Output the [X, Y] coordinate of the center of the cell containing the given text.  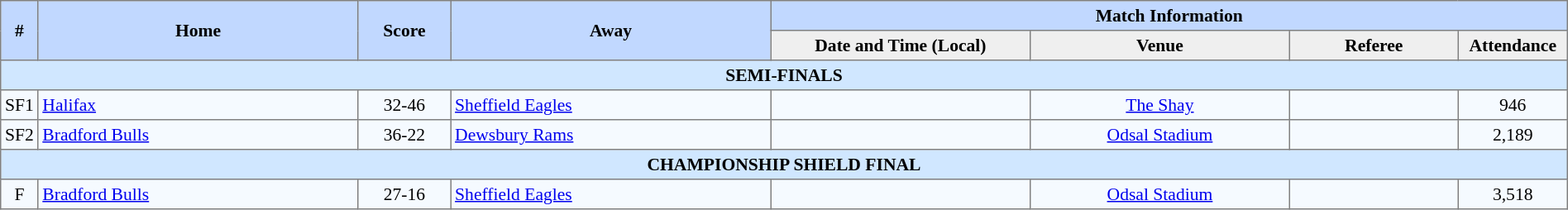
Attendance [1513, 45]
Home [198, 31]
Dewsbury Rams [610, 135]
Score [404, 31]
F [20, 194]
Referee [1374, 45]
2,189 [1513, 135]
Match Information [1169, 16]
SF2 [20, 135]
SEMI-FINALS [784, 75]
Venue [1160, 45]
27-16 [404, 194]
Halifax [198, 105]
3,518 [1513, 194]
SF1 [20, 105]
# [20, 31]
36-22 [404, 135]
32-46 [404, 105]
Date and Time (Local) [900, 45]
CHAMPIONSHIP SHIELD FINAL [784, 165]
946 [1513, 105]
The Shay [1160, 105]
Away [610, 31]
